Search for the cell housing the specified text and yield its (X, Y) center coordinate. 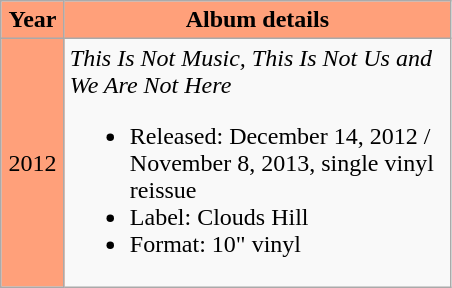
Album details (257, 20)
2012 (33, 163)
Year (33, 20)
